Search for the cell housing the specified text and yield its (x, y) center coordinate. 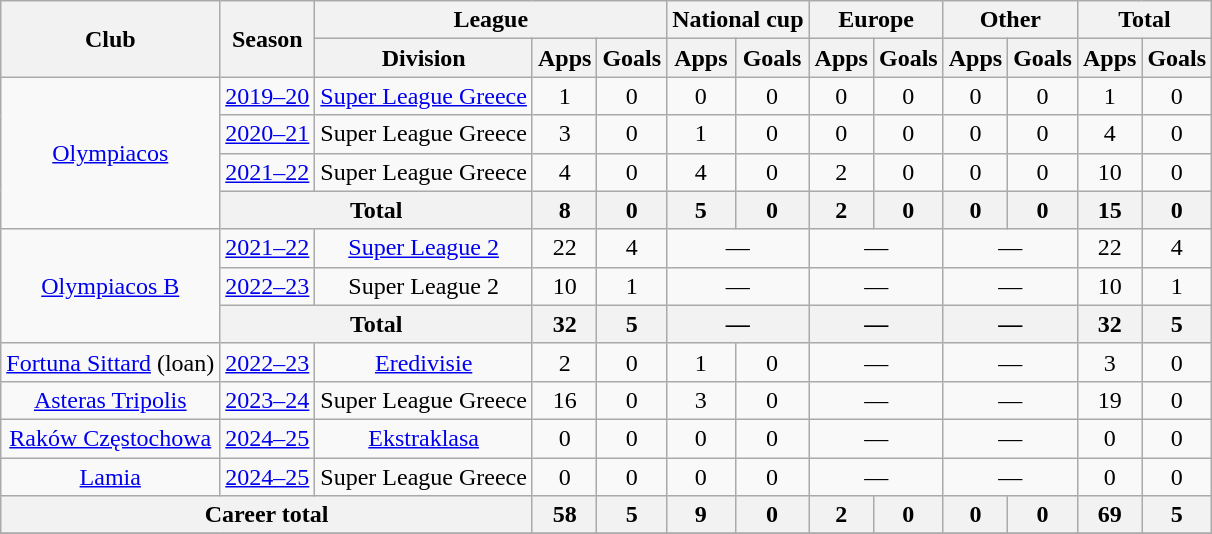
16 (564, 400)
Olympiacos (110, 153)
69 (1109, 515)
Other (1010, 20)
League (491, 20)
58 (564, 515)
8 (564, 210)
9 (701, 515)
Europe (876, 20)
National cup (738, 20)
Raków Częstochowa (110, 438)
15 (1109, 210)
2019–20 (268, 96)
Ekstraklasa (424, 438)
Asteras Tripolis (110, 400)
Division (424, 58)
2023–24 (268, 400)
2020–21 (268, 134)
Club (110, 39)
Eredivisie (424, 362)
Season (268, 39)
Lamia (110, 477)
Olympiacos B (110, 286)
Fortuna Sittard (loan) (110, 362)
19 (1109, 400)
Career total (267, 515)
